Scan for the cell matching the given text and deliver its [X, Y] coordinate at center. 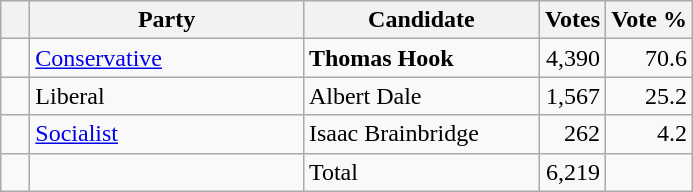
4.2 [650, 134]
Votes [572, 20]
Isaac Brainbridge [421, 134]
Vote % [650, 20]
Thomas Hook [421, 58]
Socialist [167, 134]
262 [572, 134]
Total [421, 172]
70.6 [650, 58]
Candidate [421, 20]
4,390 [572, 58]
1,567 [572, 96]
Conservative [167, 58]
Party [167, 20]
Liberal [167, 96]
6,219 [572, 172]
25.2 [650, 96]
Albert Dale [421, 96]
